Output the (x, y) coordinate of the center of the cell containing the given text.  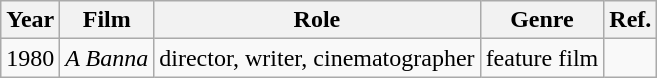
A Banna (107, 58)
Ref. (630, 20)
Role (317, 20)
director, writer, cinematographer (317, 58)
1980 (30, 58)
Year (30, 20)
Genre (542, 20)
Film (107, 20)
feature film (542, 58)
